For the text-containing cell, return its midpoint in [X, Y] coordinate format. 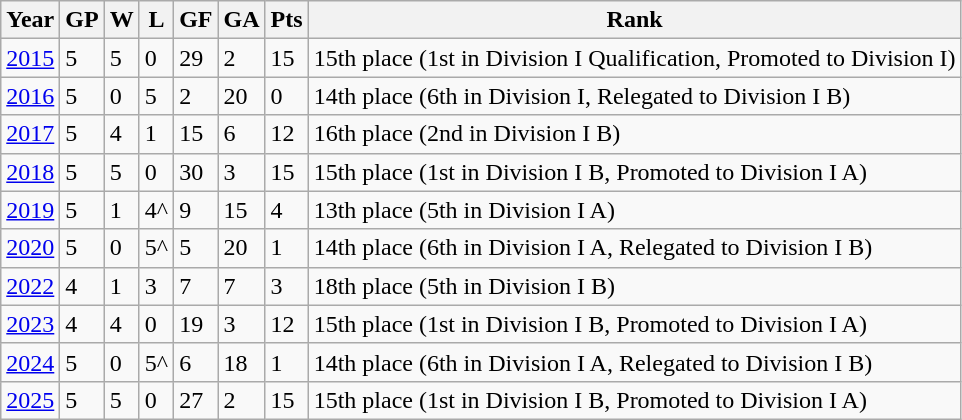
14th place (6th in Division I, Relegated to Division I B) [634, 96]
GF [196, 20]
W [122, 20]
2018 [30, 172]
GA [242, 20]
18 [242, 362]
16th place (2nd in Division I B) [634, 134]
4^ [156, 210]
2020 [30, 248]
Pts [286, 20]
GP [82, 20]
9 [196, 210]
2025 [30, 400]
2024 [30, 362]
2023 [30, 324]
2017 [30, 134]
13th place (5th in Division I A) [634, 210]
30 [196, 172]
27 [196, 400]
Year [30, 20]
Rank [634, 20]
15th place (1st in Division I Qualification, Promoted to Division I) [634, 58]
2019 [30, 210]
2015 [30, 58]
19 [196, 324]
29 [196, 58]
2022 [30, 286]
18th place (5th in Division I B) [634, 286]
2016 [30, 96]
L [156, 20]
